Determine the (x, y) coordinate at the center of the cell enclosing the given text.  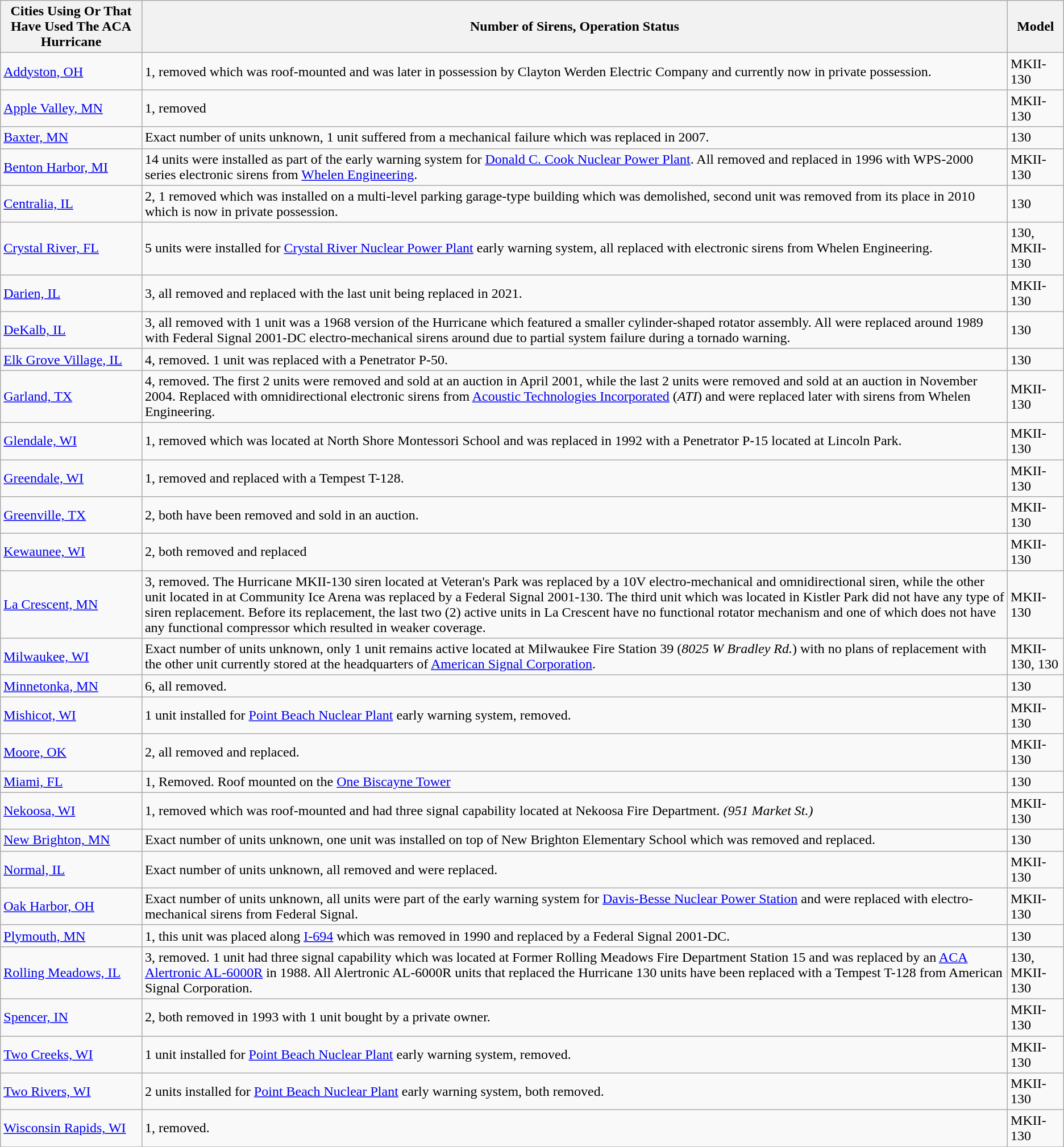
1, removed which was located at North Shore Montessori School and was replaced in 1992 with a Penetrator P-15 located at Lincoln Park. (574, 441)
Number of Sirens, Operation Status (574, 27)
1, removed and replaced with a Tempest T-128. (574, 477)
Model (1036, 27)
Crystal River, FL (72, 248)
1, removed which was roof-mounted and was later in possession by Clayton Werden Electric Company and currently now in private possession. (574, 72)
1, removed which was roof-mounted and had three signal capability located at Nekoosa Fire Department. (951 Market St.) (574, 811)
New Brighton, MN (72, 840)
2, both removed and replaced (574, 552)
Oak Harbor, OH (72, 906)
Cities Using Or That Have Used The ACA Hurricane (72, 27)
Garland, TX (72, 396)
Exact number of units unknown, all removed and were replaced. (574, 870)
Milwaukee, WI (72, 657)
Elk Grove Village, IL (72, 359)
2, all removed and replaced. (574, 753)
DeKalb, IL (72, 330)
Nekoosa, WI (72, 811)
Rolling Meadows, IL (72, 973)
2, both removed in 1993 with 1 unit bought by a private owner. (574, 1017)
Darien, IL (72, 293)
1, Removed. Roof mounted on the One Biscayne Tower (574, 782)
Normal, IL (72, 870)
Wisconsin Rapids, WI (72, 1129)
Centralia, IL (72, 203)
Two Rivers, WI (72, 1091)
1, removed. (574, 1129)
4, removed. 1 unit was replaced with a Penetrator P-50. (574, 359)
La Crescent, MN (72, 605)
Minnetonka, MN (72, 686)
Apple Valley, MN (72, 108)
Glendale, WI (72, 441)
Greendale, WI (72, 477)
Miami, FL (72, 782)
Exact number of units unknown, one unit was installed on top of New Brighton Elementary School which was removed and replaced. (574, 840)
6, all removed. (574, 686)
Mishicot, WI (72, 715)
Plymouth, MN (72, 936)
2 units installed for Point Beach Nuclear Plant early warning system, both removed. (574, 1091)
Addyston, OH (72, 72)
2, both have been removed and sold in an auction. (574, 515)
1, this unit was placed along I-694 which was removed in 1990 and replaced by a Federal Signal 2001-DC. (574, 936)
MKII-130, 130 (1036, 657)
Exact number of units unknown, 1 unit suffered from a mechanical failure which was replaced in 2007. (574, 138)
Greenville, TX (72, 515)
5 units were installed for Crystal River Nuclear Power Plant early warning system, all replaced with electronic sirens from Whelen Engineering. (574, 248)
Kewaunee, WI (72, 552)
Spencer, IN (72, 1017)
Baxter, MN (72, 138)
Moore, OK (72, 753)
1, removed (574, 108)
Two Creeks, WI (72, 1054)
3, all removed and replaced with the last unit being replaced in 2021. (574, 293)
Benton Harbor, MI (72, 167)
